Identify which cell holds the provided text, then report its [x, y] central coordinate. 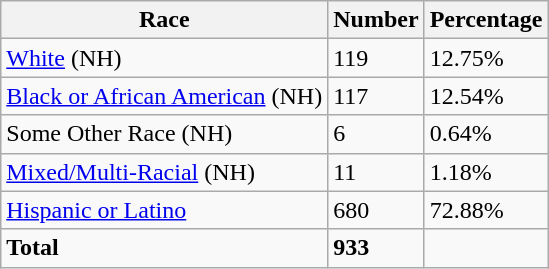
11 [376, 172]
12.75% [486, 58]
680 [376, 210]
119 [376, 58]
12.54% [486, 96]
72.88% [486, 210]
117 [376, 96]
Mixed/Multi-Racial (NH) [164, 172]
White (NH) [164, 58]
Percentage [486, 20]
933 [376, 248]
Total [164, 248]
Number [376, 20]
0.64% [486, 134]
6 [376, 134]
Black or African American (NH) [164, 96]
Hispanic or Latino [164, 210]
Race [164, 20]
1.18% [486, 172]
Some Other Race (NH) [164, 134]
